Pinpoint the cell where the given text exists, returning its [x, y] midpoint coordinate. 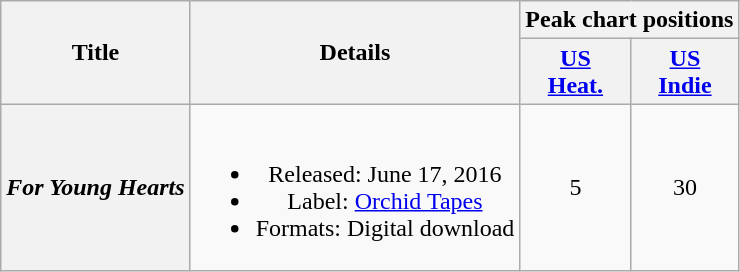
USIndie [685, 72]
5 [576, 188]
Details [355, 52]
Peak chart positions [630, 20]
30 [685, 188]
Released: June 17, 2016Label: Orchid TapesFormats: Digital download [355, 188]
USHeat. [576, 72]
For Young Hearts [96, 188]
Title [96, 52]
